Capture the cell that displays the provided text and extract its [X, Y] central coordinate. 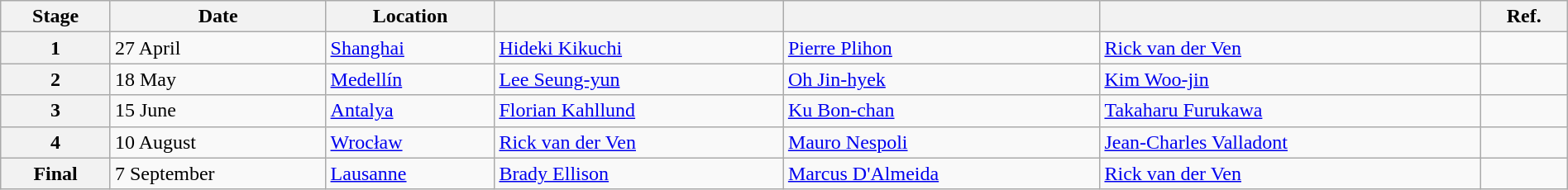
Marcus D'Almeida [941, 173]
Jean-Charles Valladont [1290, 142]
Antalya [410, 111]
Lee Seung-yun [638, 79]
Location [410, 17]
27 April [218, 48]
Brady Ellison [638, 173]
Hideki Kikuchi [638, 48]
3 [56, 111]
Ref. [1523, 17]
Wrocław [410, 142]
10 August [218, 142]
Kim Woo-jin [1290, 79]
Lausanne [410, 173]
Shanghai [410, 48]
2 [56, 79]
15 June [218, 111]
4 [56, 142]
Oh Jin-hyek [941, 79]
1 [56, 48]
Medellín [410, 79]
Final [56, 173]
Date [218, 17]
18 May [218, 79]
Mauro Nespoli [941, 142]
Florian Kahllund [638, 111]
Ku Bon-chan [941, 111]
7 September [218, 173]
Takaharu Furukawa [1290, 111]
Pierre Plihon [941, 48]
Stage [56, 17]
